Return the [x, y] coordinate for the center point of the cell that contains the specified text.  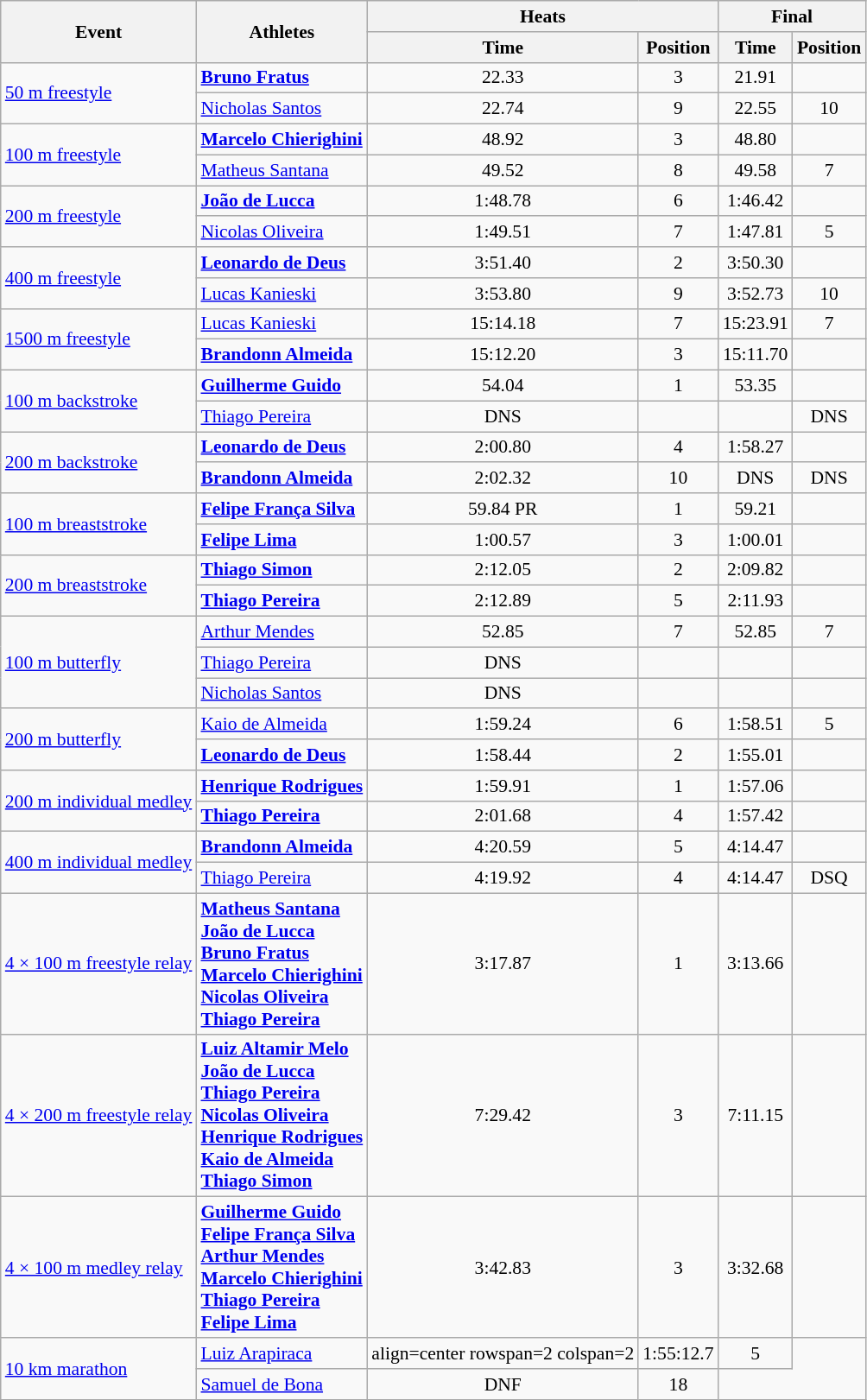
1:58.27 [756, 447]
2:09.82 [756, 570]
200 m individual medley [98, 801]
49.52 [503, 170]
Guilherme Guido [282, 386]
100 m breaststroke [98, 523]
21.91 [756, 78]
22.74 [503, 109]
100 m backstroke [98, 401]
Bruno Fratus [282, 78]
200 m breaststroke [98, 586]
Event [98, 31]
Nicolas Oliveira [282, 232]
1:57.06 [756, 786]
3:51.40 [503, 263]
1500 m freestyle [98, 339]
1:55.01 [756, 755]
Final [793, 16]
7:29.42 [503, 1116]
7:11.15 [756, 1116]
10 km marathon [98, 1368]
Henrique Rodrigues [282, 786]
1:47.81 [756, 232]
align=center rowspan=2 colspan=2 [503, 1353]
3:42.83 [503, 1268]
Guilherme GuidoFelipe França SilvaArthur MendesMarcelo ChierighiniThiago PereiraFelipe Lima [282, 1268]
200 m freestyle [98, 216]
4:20.59 [503, 847]
200 m butterfly [98, 739]
DNF [503, 1384]
1:55:12.7 [678, 1353]
8 [678, 170]
Felipe Lima [282, 540]
1:00.01 [756, 540]
Felipe França Silva [282, 509]
53.35 [756, 386]
Samuel de Bona [282, 1384]
1:48.78 [503, 201]
2:12.89 [503, 601]
1:57.42 [756, 816]
54.04 [503, 386]
4 × 200 m freestyle relay [98, 1116]
18 [678, 1384]
50 m freestyle [98, 93]
49.58 [756, 170]
3:53.80 [503, 294]
1:58.44 [503, 755]
400 m freestyle [98, 278]
Kaio de Almeida [282, 725]
48.80 [756, 140]
Matheus Santana [282, 170]
100 m freestyle [98, 155]
João de Lucca [282, 201]
200 m backstroke [98, 463]
Luiz Arapiraca [282, 1353]
1:46.42 [756, 201]
DSQ [829, 878]
59.84 PR [503, 509]
15:23.91 [756, 324]
15:14.18 [503, 324]
2:11.93 [756, 601]
59.21 [756, 509]
3:50.30 [756, 263]
1:00.57 [503, 540]
4 × 100 m freestyle relay [98, 964]
Marcelo Chierighini [282, 140]
Matheus SantanaJoão de LuccaBruno FratusMarcelo ChierighiniNicolas OliveiraThiago Pereira [282, 964]
Thiago Simon [282, 570]
22.55 [756, 109]
1:59.24 [503, 725]
2:00.80 [503, 447]
48.92 [503, 140]
1:59.91 [503, 786]
100 m butterfly [98, 663]
15:12.20 [503, 355]
400 m individual medley [98, 862]
2:02.32 [503, 478]
2:12.05 [503, 570]
Arthur Mendes [282, 632]
Heats [542, 16]
3:32.68 [756, 1268]
15:11.70 [756, 355]
Luiz Altamir MeloJoão de LuccaThiago PereiraNicolas OliveiraHenrique RodriguesKaio de AlmeidaThiago Simon [282, 1116]
1:49.51 [503, 232]
3:13.66 [756, 964]
Athletes [282, 31]
3:52.73 [756, 294]
1:58.51 [756, 725]
2:01.68 [503, 816]
3:17.87 [503, 964]
22.33 [503, 78]
4:19.92 [503, 878]
4 × 100 m medley relay [98, 1268]
